Output the [X, Y] coordinate of the center of the cell containing the given text.  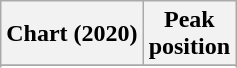
Peakposition [189, 34]
Chart (2020) [72, 34]
